Scan for the cell matching the given text and deliver its [X, Y] coordinate at center. 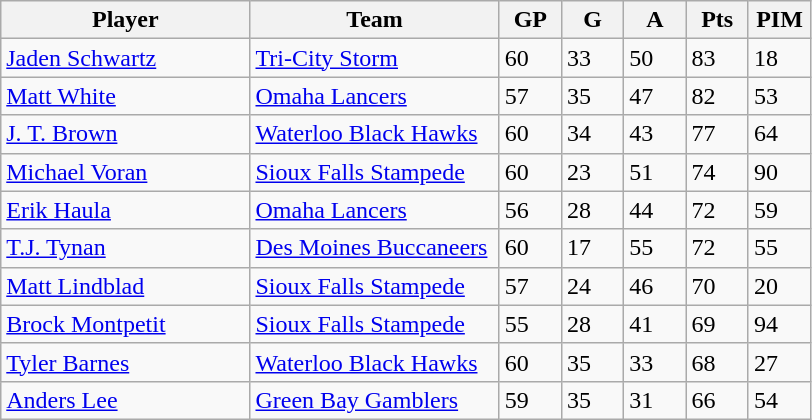
24 [592, 286]
31 [655, 400]
18 [779, 58]
64 [779, 134]
43 [655, 134]
23 [592, 172]
Team [374, 20]
17 [592, 248]
66 [717, 400]
83 [717, 58]
J. T. Brown [126, 134]
Brock Montpetit [126, 324]
70 [717, 286]
G [592, 20]
69 [717, 324]
94 [779, 324]
56 [530, 210]
Green Bay Gamblers [374, 400]
54 [779, 400]
82 [717, 96]
PIM [779, 20]
68 [717, 362]
27 [779, 362]
Anders Lee [126, 400]
GP [530, 20]
53 [779, 96]
44 [655, 210]
77 [717, 134]
Michael Voran [126, 172]
47 [655, 96]
Jaden Schwartz [126, 58]
Des Moines Buccaneers [374, 248]
Tri-City Storm [374, 58]
20 [779, 286]
T.J. Tynan [126, 248]
74 [717, 172]
50 [655, 58]
46 [655, 286]
A [655, 20]
51 [655, 172]
Tyler Barnes [126, 362]
Matt White [126, 96]
Player [126, 20]
34 [592, 134]
41 [655, 324]
Matt Lindblad [126, 286]
90 [779, 172]
Erik Haula [126, 210]
Pts [717, 20]
